Provide the [X, Y] coordinate of the cell's center where the given text is located.  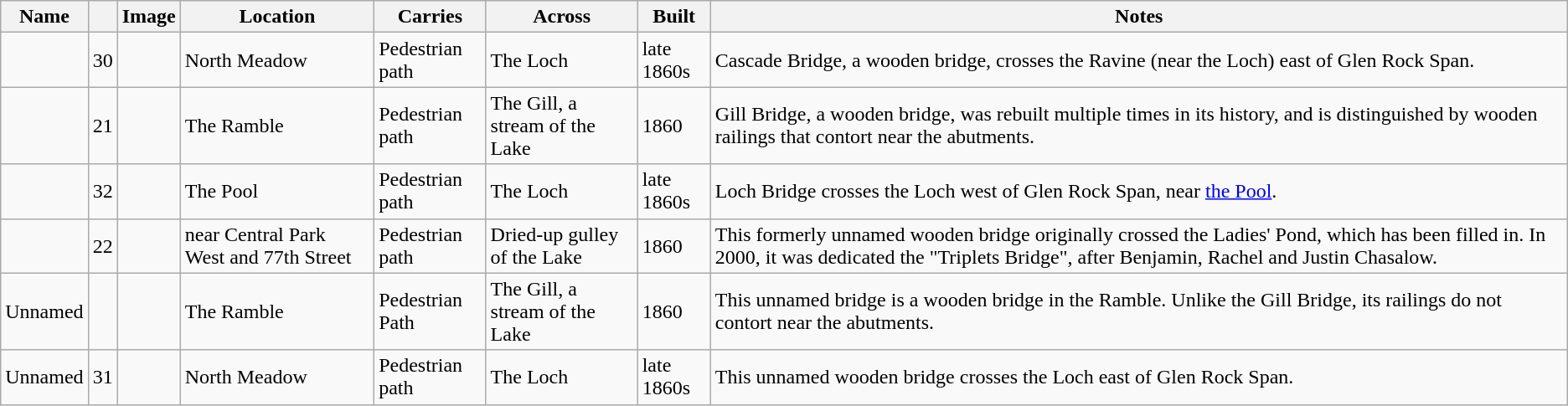
This unnamed bridge is a wooden bridge in the Ramble. Unlike the Gill Bridge, its railings do not contort near the abutments. [1139, 311]
Loch Bridge crosses the Loch west of Glen Rock Span, near the Pool. [1139, 191]
This unnamed wooden bridge crosses the Loch east of Glen Rock Span. [1139, 377]
Notes [1139, 17]
Location [276, 17]
Name [44, 17]
Built [673, 17]
Gill Bridge, a wooden bridge, was rebuilt multiple times in its history, and is distinguished by wooden railings that contort near the abutments. [1139, 126]
Dried-up gulley of the Lake [561, 246]
31 [102, 377]
The Pool [276, 191]
Carries [431, 17]
near Central Park West and 77th Street [276, 246]
Pedestrian Path [431, 311]
Image [149, 17]
30 [102, 60]
Across [561, 17]
22 [102, 246]
32 [102, 191]
Cascade Bridge, a wooden bridge, crosses the Ravine (near the Loch) east of Glen Rock Span. [1139, 60]
21 [102, 126]
